Return (x, y) of the center of cell containing provided text 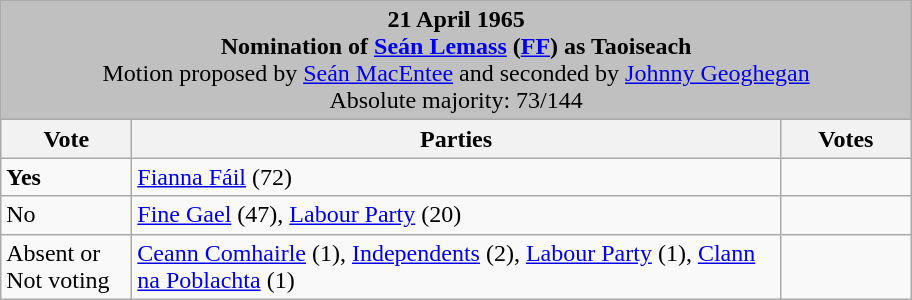
Absent orNot voting (66, 266)
Yes (66, 177)
Parties (456, 139)
No (66, 215)
Fine Gael (47), Labour Party (20) (456, 215)
21 April 1965Nomination of Seán Lemass (FF) as TaoiseachMotion proposed by Seán MacEntee and seconded by Johnny GeogheganAbsolute majority: 73/144 (456, 60)
Vote (66, 139)
Fianna Fáil (72) (456, 177)
Votes (846, 139)
Ceann Comhairle (1), Independents (2), Labour Party (1), Clann na Poblachta (1) (456, 266)
